From the cell containing the given text, extract its center point as [X, Y] coordinate. 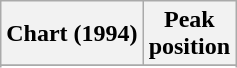
Peakposition [189, 34]
Chart (1994) [72, 34]
